Pinpoint the cell where the given text exists, returning its (x, y) midpoint coordinate. 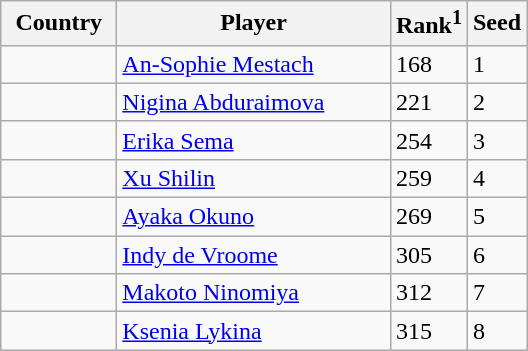
221 (428, 102)
3 (496, 140)
Country (59, 24)
Erika Sema (254, 140)
Player (254, 24)
Ksenia Lykina (254, 331)
7 (496, 293)
259 (428, 178)
4 (496, 178)
Nigina Abduraimova (254, 102)
254 (428, 140)
Rank1 (428, 24)
315 (428, 331)
168 (428, 64)
Ayaka Okuno (254, 217)
Makoto Ninomiya (254, 293)
305 (428, 255)
Xu Shilin (254, 178)
Seed (496, 24)
5 (496, 217)
8 (496, 331)
Indy de Vroome (254, 255)
An-Sophie Mestach (254, 64)
1 (496, 64)
6 (496, 255)
312 (428, 293)
2 (496, 102)
269 (428, 217)
